Capture the cell that displays the provided text and extract its (X, Y) central coordinate. 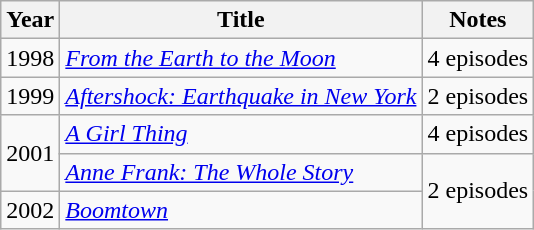
Notes (478, 20)
Title (241, 20)
2002 (30, 210)
1999 (30, 96)
From the Earth to the Moon (241, 58)
Aftershock: Earthquake in New York (241, 96)
Boomtown (241, 210)
1998 (30, 58)
Year (30, 20)
Anne Frank: The Whole Story (241, 172)
A Girl Thing (241, 134)
2001 (30, 153)
